Extract the (X, Y) coordinate from the center of the cell holding the provided text.  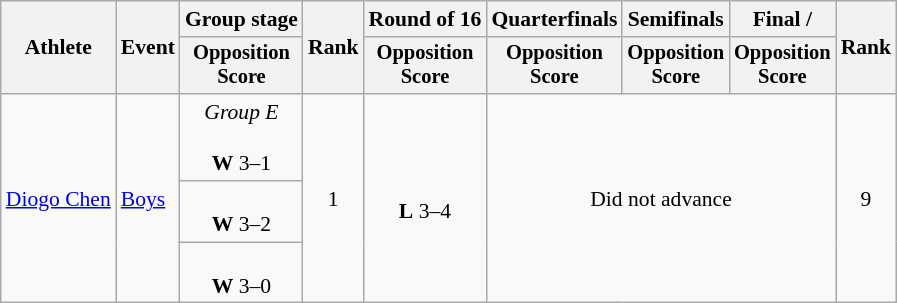
Final / (782, 19)
Event (148, 48)
Round of 16 (426, 19)
Did not advance (660, 198)
1 (334, 198)
Semifinals (676, 19)
W 3–2 (242, 212)
Group stage (242, 19)
Group EW 3–1 (242, 138)
L 3–4 (426, 198)
Quarterfinals (554, 19)
Boys (148, 198)
Diogo Chen (58, 198)
Athlete (58, 48)
W 3–0 (242, 272)
9 (866, 198)
